From the cell containing the given text, extract its center point as [x, y] coordinate. 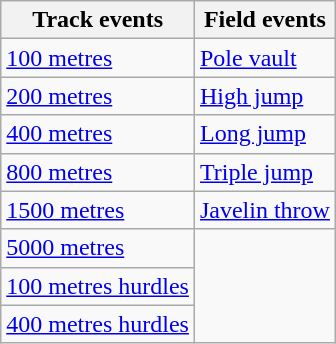
800 metres [98, 172]
1500 metres [98, 210]
100 metres [98, 58]
Javelin throw [264, 210]
400 metres hurdles [98, 324]
400 metres [98, 134]
Track events [98, 20]
High jump [264, 96]
5000 metres [98, 248]
Pole vault [264, 58]
200 metres [98, 96]
Field events [264, 20]
100 metres hurdles [98, 286]
Triple jump [264, 172]
Long jump [264, 134]
